Return the [X, Y] coordinate for the center point of the cell that contains the specified text.  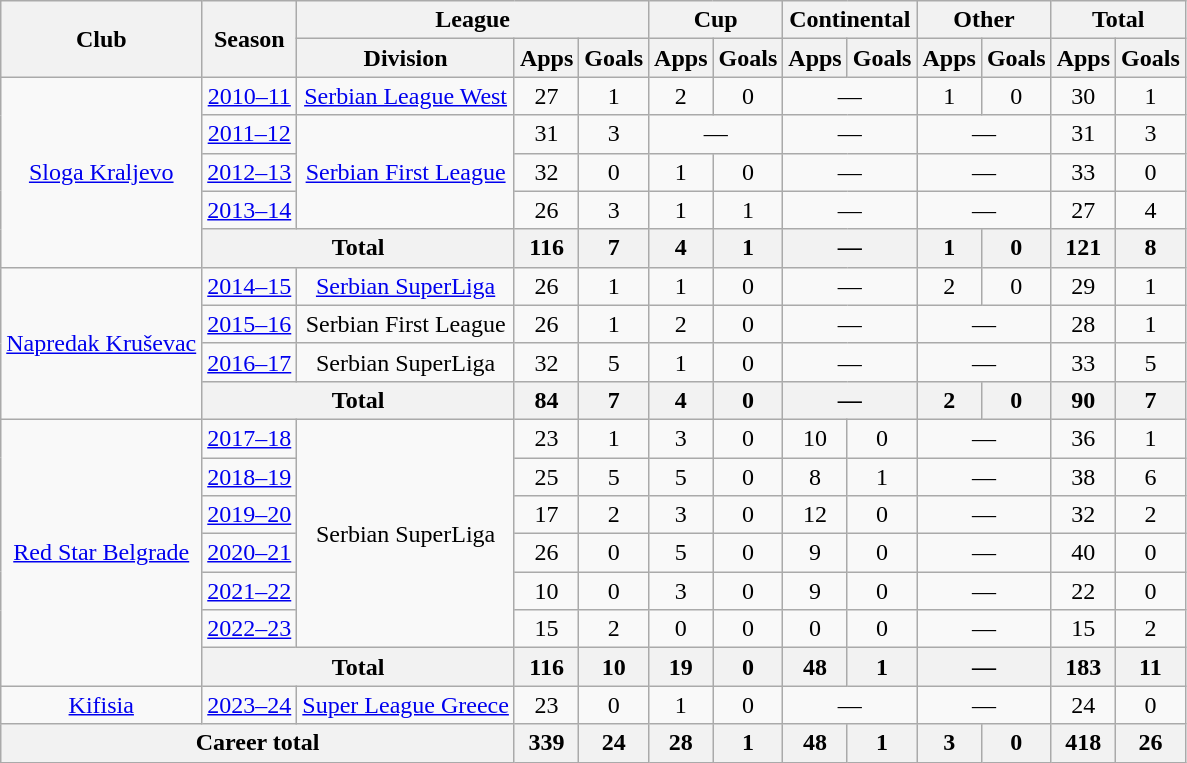
2018–19 [250, 477]
2015–16 [250, 324]
339 [546, 743]
418 [1083, 743]
Serbian League West [406, 96]
Career total [258, 743]
Division [406, 58]
Sloga Kraljevo [102, 172]
Napredak Kruševac [102, 343]
Other [984, 20]
2011–12 [250, 134]
2022–23 [250, 629]
2010–11 [250, 96]
2021–22 [250, 591]
2019–20 [250, 515]
22 [1083, 591]
40 [1083, 553]
Cup [716, 20]
2020–21 [250, 553]
Kifisia [102, 705]
11 [1151, 667]
29 [1083, 286]
36 [1083, 438]
Continental [850, 20]
183 [1083, 667]
2013–14 [250, 210]
38 [1083, 477]
121 [1083, 248]
25 [546, 477]
2012–13 [250, 172]
Club [102, 39]
84 [546, 400]
90 [1083, 400]
2014–15 [250, 286]
30 [1083, 96]
2016–17 [250, 362]
Season [250, 39]
Super League Greece [406, 705]
6 [1151, 477]
19 [681, 667]
12 [815, 515]
League [473, 20]
2017–18 [250, 438]
17 [546, 515]
2023–24 [250, 705]
Red Star Belgrade [102, 552]
